Identify which cell holds the provided text, then report its (X, Y) central coordinate. 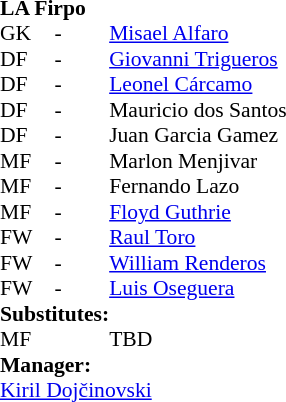
TBD (198, 339)
Misael Alfaro (198, 33)
Substitutes: (54, 314)
Juan Garcia Gamez (198, 135)
Mauricio dos Santos (198, 110)
Giovanni Trigueros (198, 59)
Leonel Cárcamo (198, 85)
Raul Toro (198, 237)
Luis Oseguera (198, 289)
GK (28, 33)
Marlon Menjivar (198, 161)
Floyd Guthrie (198, 212)
Fernando Lazo (198, 187)
William Renderos (198, 263)
